Output the (X, Y) coordinate of the center of the cell containing the given text.  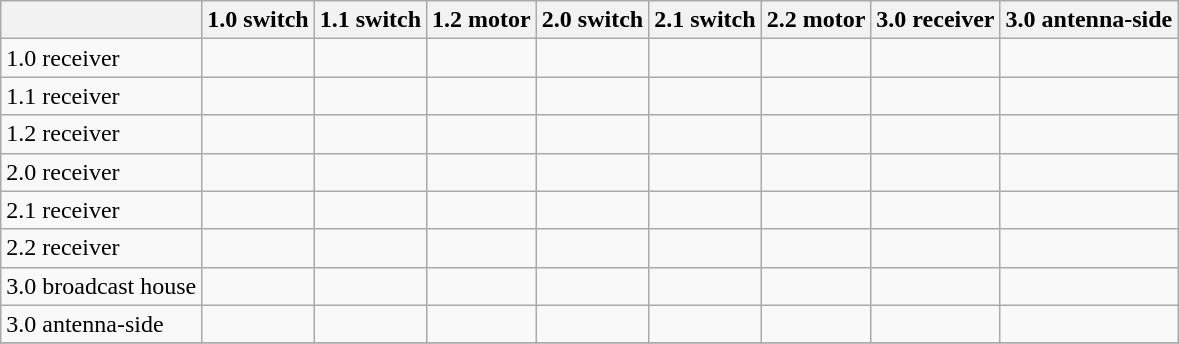
3.0 receiver (936, 20)
1.2 receiver (102, 134)
2.2 receiver (102, 248)
1.1 receiver (102, 96)
1.0 receiver (102, 58)
2.0 switch (592, 20)
2.2 motor (816, 20)
1.2 motor (482, 20)
2.0 receiver (102, 172)
1.1 switch (370, 20)
3.0 broadcast house (102, 286)
2.1 receiver (102, 210)
1.0 switch (258, 20)
2.1 switch (705, 20)
